Scan for the cell matching the given text and deliver its [x, y] coordinate at center. 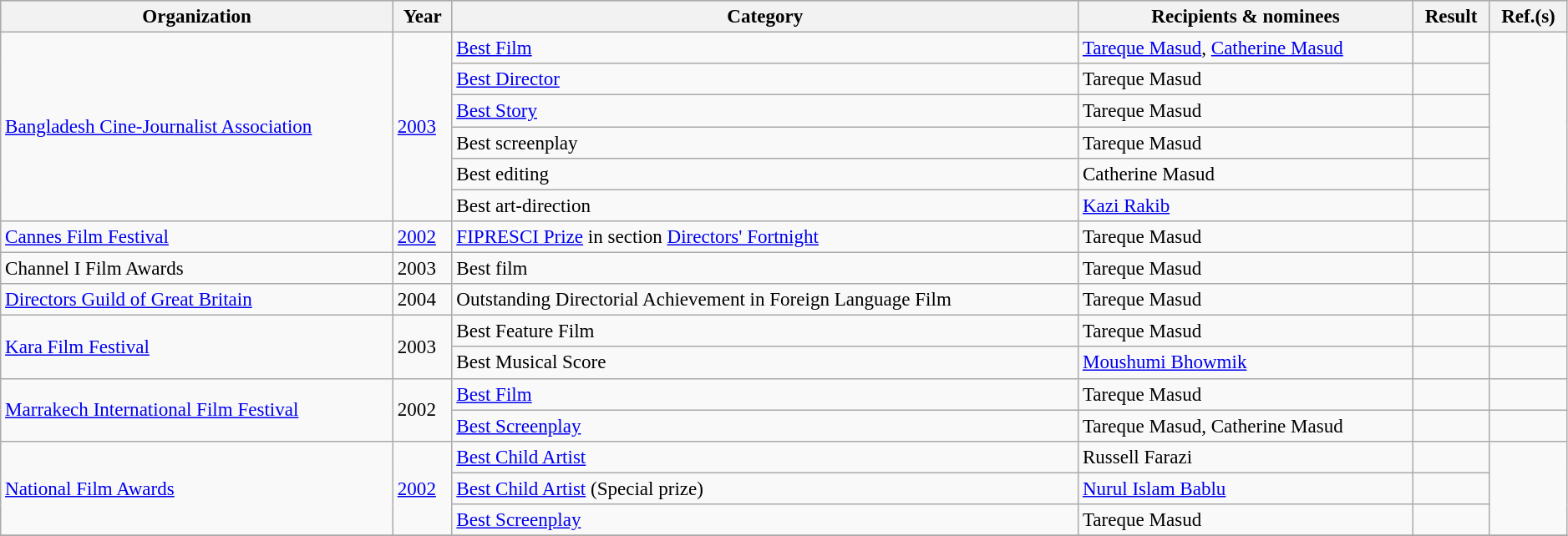
Result [1450, 17]
Best Musical Score [765, 363]
2004 [423, 300]
Best film [765, 269]
Year [423, 17]
Cannes Film Festival [197, 237]
Best Child Artist (Special prize) [765, 488]
Recipients & nominees [1246, 17]
Ref.(s) [1529, 17]
Nurul Islam Bablu [1246, 488]
Best Child Artist [765, 458]
Directors Guild of Great Britain [197, 300]
Russell Farazi [1246, 458]
Moushumi Bhowmik [1246, 363]
Marrakech International Film Festival [197, 409]
Kazi Rakib [1246, 205]
FIPRESCI Prize in section Directors' Fortnight [765, 237]
Best screenplay [765, 143]
Best Story [765, 111]
Bangladesh Cine-Journalist Association [197, 127]
Best Feature Film [765, 331]
Best art-direction [765, 205]
Best editing [765, 174]
Best Director [765, 79]
Outstanding Directorial Achievement in Foreign Language Film [765, 300]
Category [765, 17]
Channel I Film Awards [197, 269]
Catherine Masud [1246, 174]
National Film Awards [197, 489]
Kara Film Festival [197, 347]
Organization [197, 17]
